Locate the cell with the specified text and output its (X, Y) center coordinate. 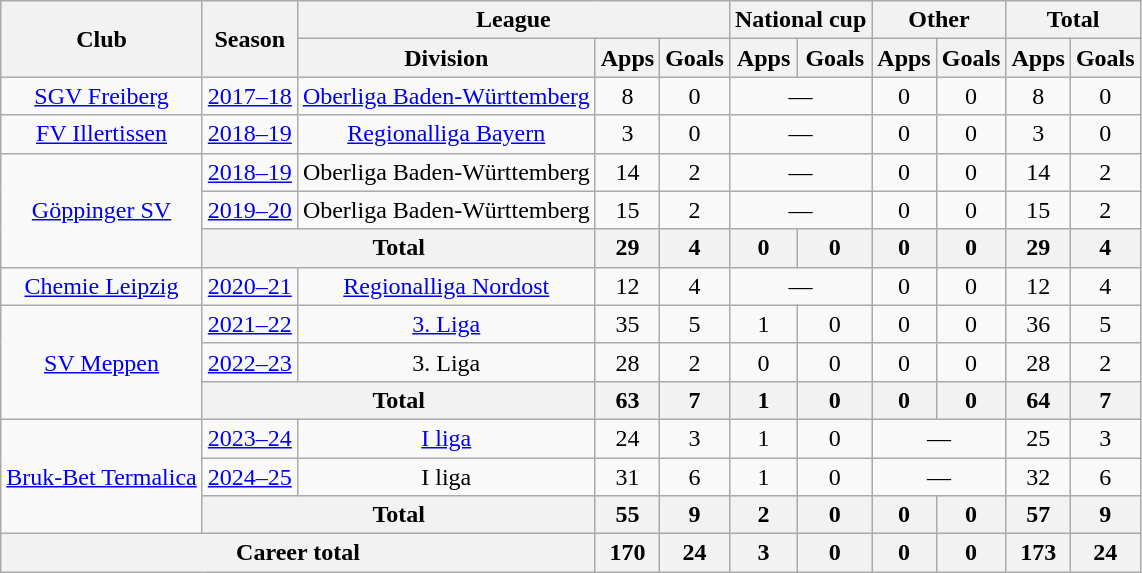
2024–25 (250, 477)
SV Meppen (102, 362)
SGV Freiberg (102, 96)
2019–20 (250, 210)
Bruk-Bet Termalica (102, 476)
173 (1038, 553)
Club (102, 39)
63 (627, 400)
55 (627, 515)
35 (627, 324)
2021–22 (250, 324)
32 (1038, 477)
Other (939, 20)
64 (1038, 400)
National cup (800, 20)
Regionalliga Bayern (446, 134)
FV Illertissen (102, 134)
Career total (298, 553)
36 (1038, 324)
League (513, 20)
2020–21 (250, 286)
2022–23 (250, 362)
170 (627, 553)
25 (1038, 438)
Division (446, 58)
Season (250, 39)
2017–18 (250, 96)
57 (1038, 515)
Regionalliga Nordost (446, 286)
Chemie Leipzig (102, 286)
31 (627, 477)
2023–24 (250, 438)
Göppinger SV (102, 210)
